For the text-containing cell, return its midpoint in (x, y) coordinate format. 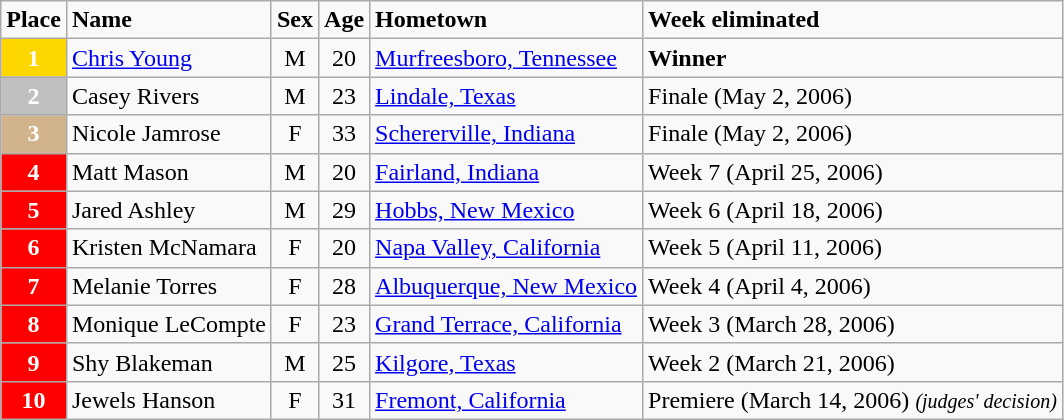
9 (34, 362)
3 (34, 134)
Shy Blakeman (168, 362)
Kristen McNamara (168, 248)
Matt Mason (168, 172)
Jewels Hanson (168, 400)
Monique LeCompte (168, 324)
28 (344, 286)
8 (34, 324)
Sex (294, 20)
Premiere (March 14, 2006) (judges' decision) (853, 400)
25 (344, 362)
Schererville, Indiana (506, 134)
4 (34, 172)
Casey Rivers (168, 96)
10 (34, 400)
Hometown (506, 20)
Week eliminated (853, 20)
Jared Ashley (168, 210)
5 (34, 210)
Hobbs, New Mexico (506, 210)
Nicole Jamrose (168, 134)
Week 2 (March 21, 2006) (853, 362)
Chris Young (168, 58)
Week 6 (April 18, 2006) (853, 210)
2 (34, 96)
Week 4 (April 4, 2006) (853, 286)
Melanie Torres (168, 286)
Napa Valley, California (506, 248)
6 (34, 248)
Kilgore, Texas (506, 362)
Week 3 (March 28, 2006) (853, 324)
Place (34, 20)
Age (344, 20)
Name (168, 20)
7 (34, 286)
1 (34, 58)
Fairland, Indiana (506, 172)
Fremont, California (506, 400)
Albuquerque, New Mexico (506, 286)
31 (344, 400)
Winner (853, 58)
Murfreesboro, Tennessee (506, 58)
29 (344, 210)
Lindale, Texas (506, 96)
33 (344, 134)
Week 5 (April 11, 2006) (853, 248)
Week 7 (April 25, 2006) (853, 172)
Grand Terrace, California (506, 324)
